Extract the [X, Y] coordinate from the center of the cell holding the provided text.  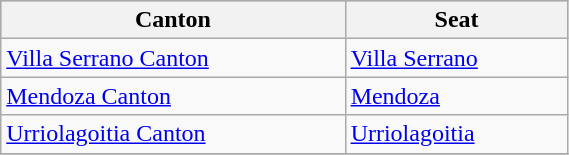
Urriolagoitia [456, 134]
Canton [173, 20]
Villa Serrano Canton [173, 58]
Urriolagoitia Canton [173, 134]
Mendoza Canton [173, 96]
Seat [456, 20]
Villa Serrano [456, 58]
Mendoza [456, 96]
